For the text-containing cell, return its midpoint in (x, y) coordinate format. 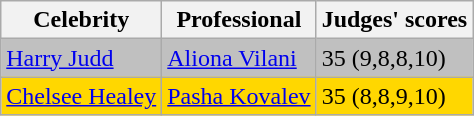
Pasha Kovalev (239, 96)
Judges' scores (394, 20)
Harry Judd (82, 58)
Aliona Vilani (239, 58)
Chelsee Healey (82, 96)
Celebrity (82, 20)
35 (8,8,9,10) (394, 96)
Professional (239, 20)
35 (9,8,8,10) (394, 58)
